Pinpoint the cell where the given text exists, returning its (X, Y) midpoint coordinate. 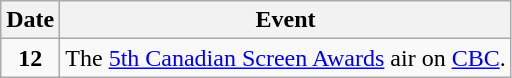
Date (30, 20)
12 (30, 58)
Event (286, 20)
The 5th Canadian Screen Awards air on CBC. (286, 58)
